Provide the [X, Y] coordinate of the cell's center where the given text is located.  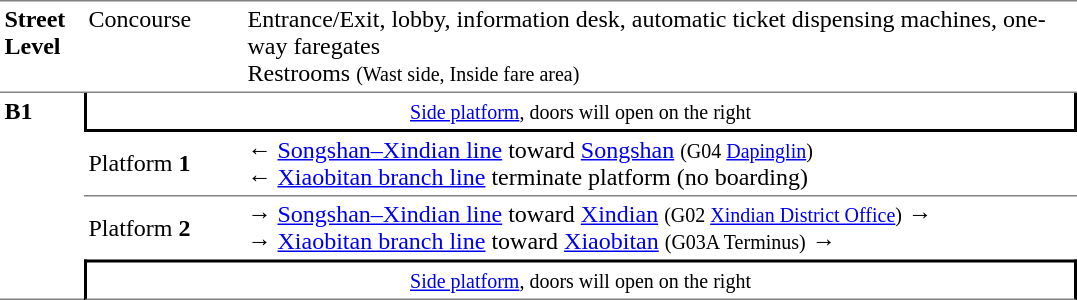
B1 [42, 196]
Concourse [164, 46]
Entrance/Exit, lobby, information desk, automatic ticket dispensing machines, one-way faregatesRestrooms (Wast side, Inside fare area) [660, 46]
← Songshan–Xindian line toward Songshan (G04 Dapinglin) ← Xiaobitan branch line terminate platform (no boarding) [660, 164]
Platform 2 [164, 228]
Street Level [42, 46]
Platform 1 [164, 164]
→ Songshan–Xindian line toward Xindian (G02 Xindian District Office) →→ Xiaobitan branch line toward Xiaobitan (G03A Terminus) → [660, 228]
